Detect which cell encompasses the target text, then output its [X, Y] center coordinate. 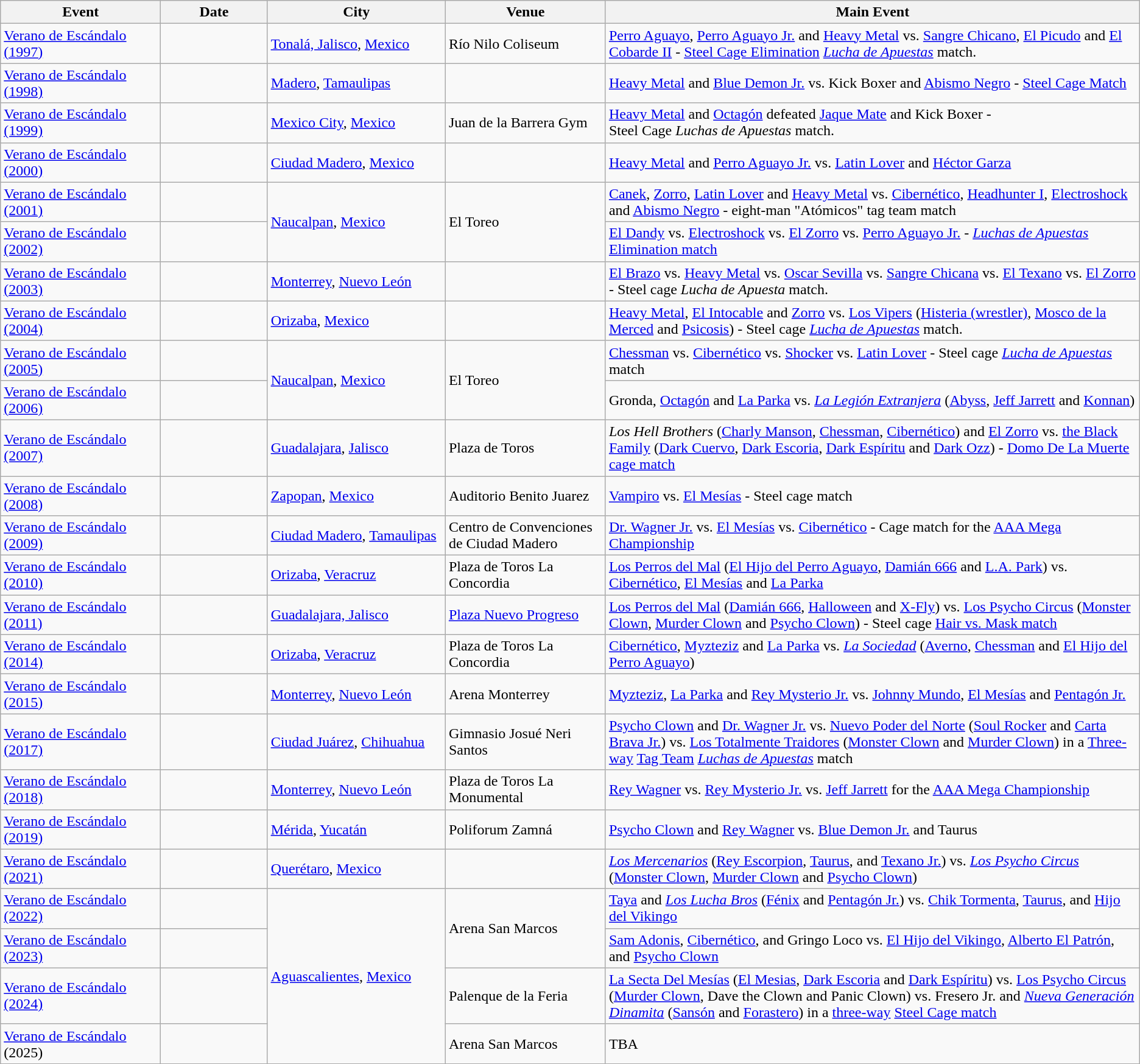
Ciudad Madero, Mexico [356, 162]
Taya and Los Lucha Bros (Fénix and Pentagón Jr.) vs. Chik Tormenta, Taurus, and Hijo del Vikingo [872, 909]
Verano de Escándalo (2005) [80, 361]
Poliforum Zamná [525, 830]
Verano de Escándalo (2001) [80, 202]
Juan de la Barrera Gym [525, 123]
Verano de Escándalo (2006) [80, 400]
Gronda, Octagón and La Parka vs. La Legión Extranjera (Abyss, Jeff Jarrett and Konnan) [872, 400]
Verano de Escándalo (2015) [80, 694]
Los Perros del Mal (El Hijo del Perro Aguayo, Damián 666 and L.A. Park) vs. Cibernético, El Mesías and La Parka [872, 575]
Chessman vs. Cibernético vs. Shocker vs. Latin Lover - Steel cage Lucha de Apuestas match [872, 361]
Sam Adonis, Cibernético, and Gringo Loco vs. El Hijo del Vikingo, Alberto El Patrón, and Psycho Clown [872, 948]
Verano de Escándalo (2023) [80, 948]
El Brazo vs. Heavy Metal vs. Oscar Sevilla vs. Sangre Chicana vs. El Texano vs. El Zorro - Steel cage Lucha de Apuesta match. [872, 281]
Auditorio Benito Juarez [525, 496]
Verano de Escándalo (1999) [80, 123]
Heavy Metal and Blue Demon Jr. vs. Kick Boxer and Abismo Negro - Steel Cage Match [872, 83]
Verano de Escándalo (2011) [80, 615]
Venue [525, 12]
Verano de Escándalo (1997) [80, 44]
Verano de Escándalo (2018) [80, 789]
Main Event [872, 12]
Mexico City, Mexico [356, 123]
Verano de Escándalo (2000) [80, 162]
Verano de Escándalo (2002) [80, 241]
Verano de Escándalo (2004) [80, 320]
TBA [872, 1044]
Perro Aguayo, Perro Aguayo Jr. and Heavy Metal vs. Sangre Chicano, El Picudo and El Cobarde II - Steel Cage Elimination Lucha de Apuestas match. [872, 44]
Verano de Escándalo (1998) [80, 83]
Río Nilo Coliseum [525, 44]
El Dandy vs. Electroshock vs. El Zorro vs. Perro Aguayo Jr. - Luchas de Apuestas Elimination match [872, 241]
Centro de Convenciones de Ciudad Madero [525, 536]
Verano de Escándalo (2003) [80, 281]
Heavy Metal, El Intocable and Zorro vs. Los Vipers (Histeria (wrestler), Mosco de la Merced and Psicosis) - Steel cage Lucha de Apuestas match. [872, 320]
Ciudad Juárez, Chihuahua [356, 742]
Los Mercenarios (Rey Escorpion, Taurus, and Texano Jr.) vs. Los Psycho Circus (Monster Clown, Murder Clown and Psycho Clown) [872, 868]
Dr. Wagner Jr. vs. El Mesías vs. Cibernético - Cage match for the AAA Mega Championship [872, 536]
Orizaba, Mexico [356, 320]
Verano de Escándalo (2019) [80, 830]
Verano de Escándalo (2017) [80, 742]
Verano de Escándalo (2007) [80, 448]
Mérida, Yucatán [356, 830]
Arena Monterrey [525, 694]
Verano de Escándalo (2010) [80, 575]
Vampiro vs. El Mesías - Steel cage match [872, 496]
Date [214, 12]
Madero, Tamaulipas [356, 83]
Verano de Escándalo (2021) [80, 868]
Verano de Escándalo (2022) [80, 909]
City [356, 12]
Cibernético, Myzteziz and La Parka vs. La Sociedad (Averno, Chessman and El Hijo del Perro Aguayo) [872, 654]
Plaza de Toros [525, 448]
Verano de Escándalo (2025) [80, 1044]
Psycho Clown and Rey Wagner vs. Blue Demon Jr. and Taurus [872, 830]
Palenque de la Feria [525, 996]
Verano de Escándalo (2024) [80, 996]
Querétaro, Mexico [356, 868]
Ciudad Madero, Tamaulipas [356, 536]
Zapopan, Mexico [356, 496]
Gimnasio Josué Neri Santos [525, 742]
Heavy Metal and Perro Aguayo Jr. vs. Latin Lover and Héctor Garza [872, 162]
Canek, Zorro, Latin Lover and Heavy Metal vs. Cibernético, Headhunter I, Electroshock and Abismo Negro - eight-man "Atómicos" tag team match [872, 202]
Myzteziz, La Parka and Rey Mysterio Jr. vs. Johnny Mundo, El Mesías and Pentagón Jr. [872, 694]
Aguascalientes, Mexico [356, 976]
Verano de Escándalo (2008) [80, 496]
Tonalá, Jalisco, Mexico [356, 44]
Plaza Nuevo Progreso [525, 615]
Rey Wagner vs. Rey Mysterio Jr. vs. Jeff Jarrett for the AAA Mega Championship [872, 789]
Plaza de Toros La Monumental [525, 789]
Heavy Metal and Octagón defeated Jaque Mate and Kick Boxer -Steel Cage Luchas de Apuestas match. [872, 123]
Event [80, 12]
Verano de Escándalo (2014) [80, 654]
Verano de Escándalo (2009) [80, 536]
